Capture the cell that displays the provided text and extract its [x, y] central coordinate. 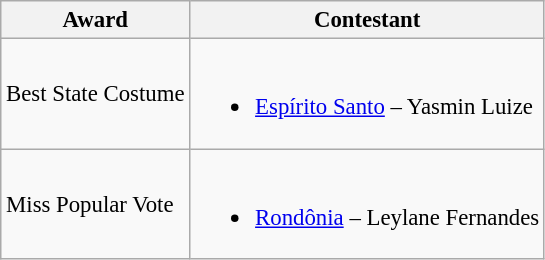
Rondônia – Leylane Fernandes [368, 204]
Miss Popular Vote [96, 204]
Espírito Santo – Yasmin Luize [368, 94]
Best State Costume [96, 94]
Award [96, 20]
Contestant [368, 20]
